Search for the cell housing the specified text and yield its (X, Y) center coordinate. 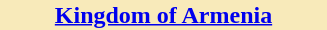
Kingdom of Armenia (164, 15)
